Detect which cell encompasses the target text, then output its [x, y] center coordinate. 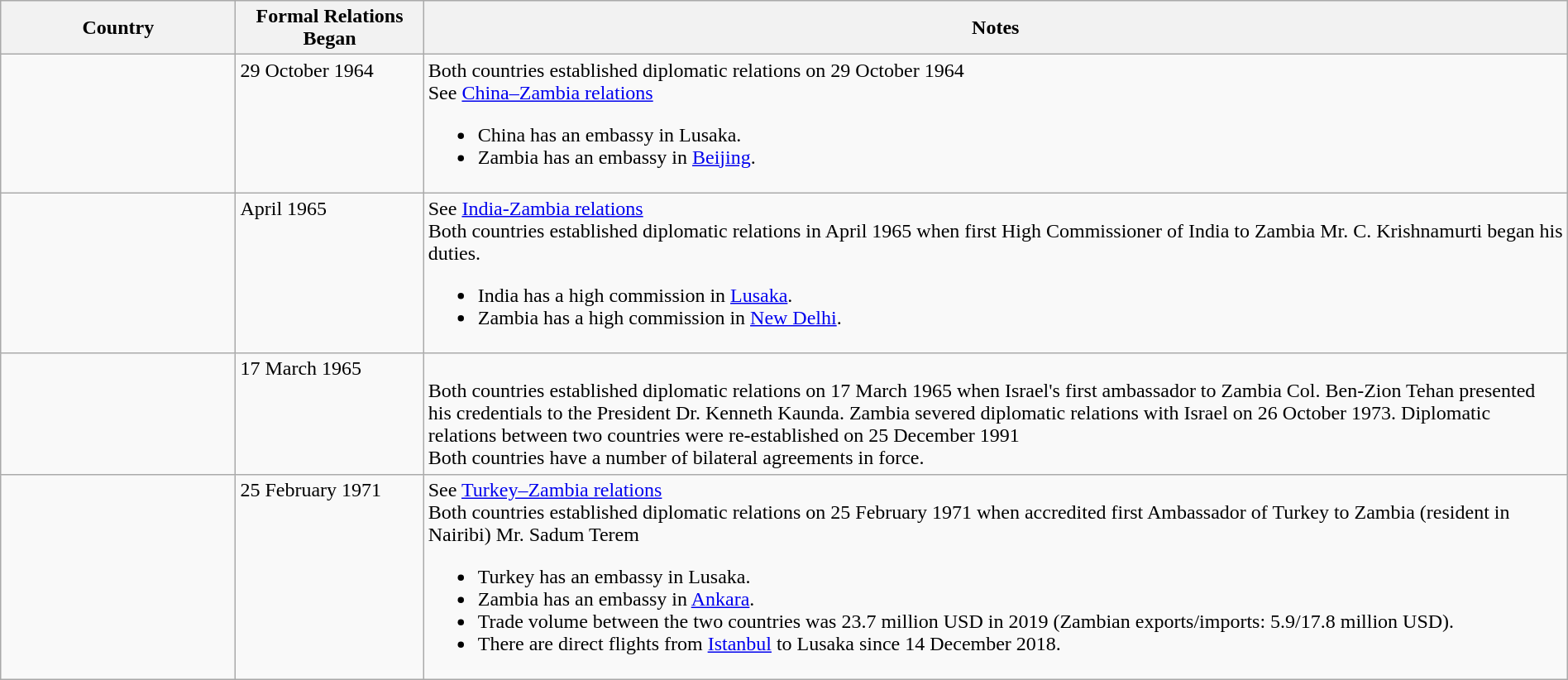
April 1965 [329, 273]
25 February 1971 [329, 577]
17 March 1965 [329, 414]
Country [118, 28]
Formal Relations Began [329, 28]
Notes [996, 28]
29 October 1964 [329, 124]
